For the text-containing cell, return its midpoint in [x, y] coordinate format. 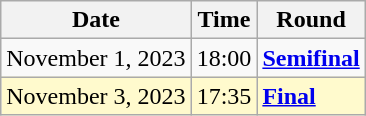
Final [311, 96]
Semifinal [311, 58]
Date [96, 20]
Round [311, 20]
November 3, 2023 [96, 96]
18:00 [224, 58]
17:35 [224, 96]
Time [224, 20]
November 1, 2023 [96, 58]
